Detect which cell encompasses the target text, then output its (X, Y) center coordinate. 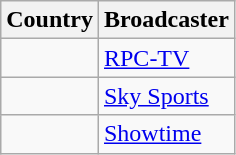
Country (50, 20)
Showtime (166, 134)
Broadcaster (166, 20)
Sky Sports (166, 96)
RPC-TV (166, 58)
